Pinpoint the cell where the given text exists, returning its [x, y] midpoint coordinate. 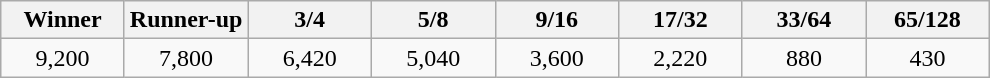
9,200 [63, 58]
17/32 [681, 20]
6,420 [310, 58]
430 [928, 58]
2,220 [681, 58]
7,800 [186, 58]
9/16 [557, 20]
65/128 [928, 20]
Winner [63, 20]
3/4 [310, 20]
Runner-up [186, 20]
33/64 [804, 20]
3,600 [557, 58]
5/8 [433, 20]
5,040 [433, 58]
880 [804, 58]
